Extract the [x, y] coordinate from the center of the cell holding the provided text.  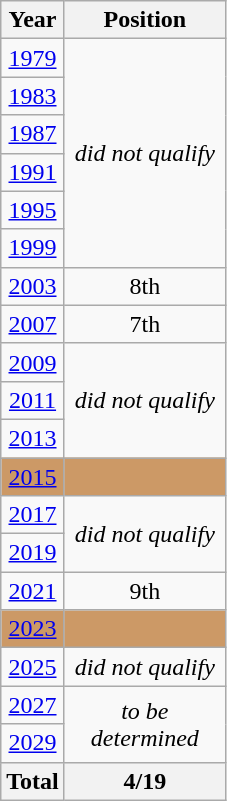
Position [144, 20]
1987 [33, 134]
1983 [33, 96]
Total [33, 781]
2025 [33, 667]
2017 [33, 515]
2013 [33, 438]
2003 [33, 286]
2029 [33, 743]
1999 [33, 248]
to be determined [144, 724]
8th [144, 286]
1991 [33, 172]
2015 [33, 477]
7th [144, 324]
2027 [33, 705]
9th [144, 591]
1995 [33, 210]
2019 [33, 553]
2009 [33, 362]
2011 [33, 400]
Year [33, 20]
2021 [33, 591]
2007 [33, 324]
4/19 [144, 781]
1979 [33, 58]
2023 [33, 629]
